Provide the (x, y) coordinate of the cell's center where the given text is located.  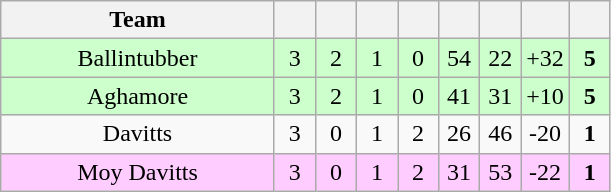
Moy Davitts (138, 172)
Team (138, 20)
41 (460, 96)
26 (460, 134)
22 (500, 58)
46 (500, 134)
54 (460, 58)
-22 (546, 172)
+10 (546, 96)
Aghamore (138, 96)
-20 (546, 134)
+32 (546, 58)
Ballintubber (138, 58)
53 (500, 172)
Davitts (138, 134)
